Return [X, Y] of the center of cell containing provided text 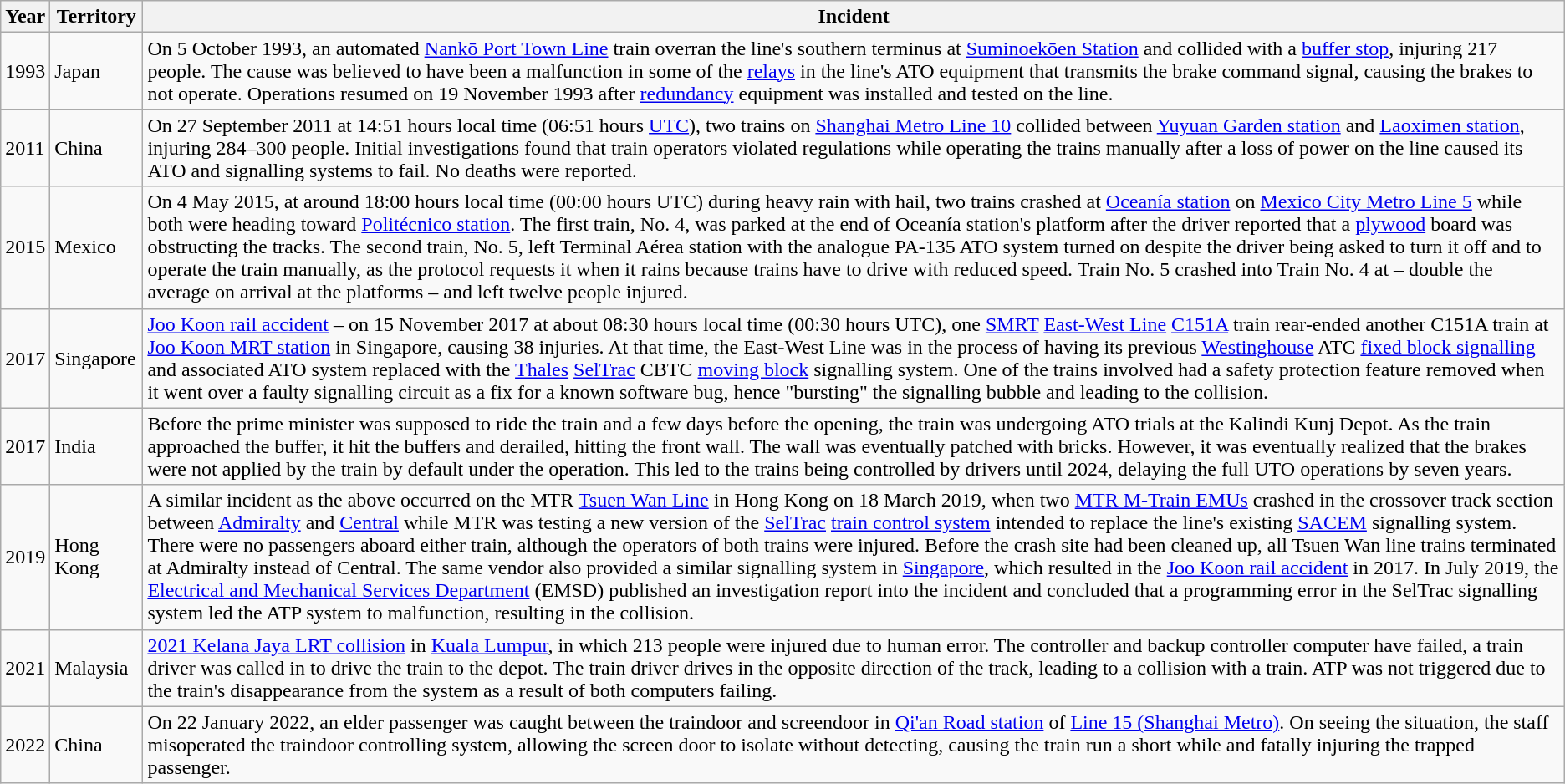
2022 [25, 745]
Malaysia [97, 668]
Singapore [97, 358]
Mexico [97, 247]
India [97, 446]
Hong Kong [97, 557]
Territory [97, 17]
2021 [25, 668]
1993 [25, 71]
2011 [25, 148]
Japan [97, 71]
2019 [25, 557]
Incident [854, 17]
2015 [25, 247]
Year [25, 17]
